From the cell containing the given text, extract its center point as [X, Y] coordinate. 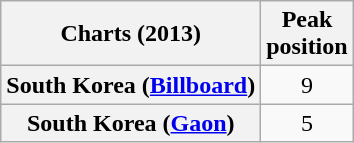
5 [307, 123]
Charts (2013) [131, 34]
South Korea (Billboard) [131, 85]
South Korea (Gaon) [131, 123]
9 [307, 85]
Peakposition [307, 34]
